Search for the cell housing the specified text and yield its (X, Y) center coordinate. 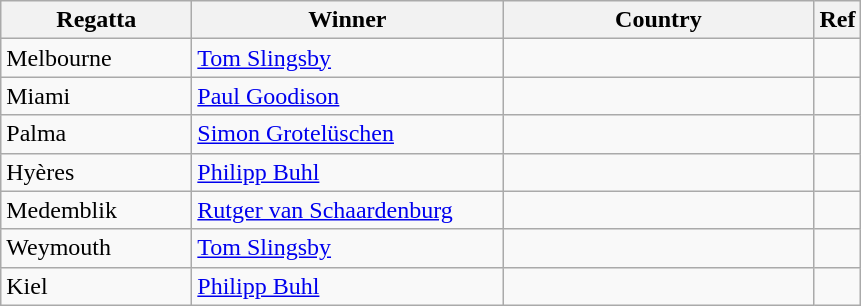
Hyères (96, 172)
Kiel (96, 286)
Winner (348, 20)
Country (658, 20)
Ref (838, 20)
Weymouth (96, 248)
Paul Goodison (348, 96)
Regatta (96, 20)
Simon Grotelüschen (348, 134)
Medemblik (96, 210)
Melbourne (96, 58)
Miami (96, 96)
Rutger van Schaardenburg (348, 210)
Palma (96, 134)
